From the cell containing the given text, extract its center point as [X, Y] coordinate. 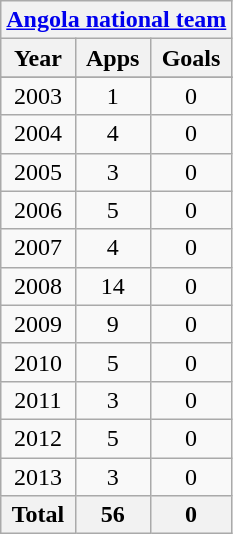
2013 [38, 477]
2008 [38, 286]
2005 [38, 172]
2006 [38, 210]
2012 [38, 438]
2007 [38, 248]
2009 [38, 324]
Apps [112, 58]
Total [38, 515]
9 [112, 324]
Year [38, 58]
56 [112, 515]
2004 [38, 134]
1 [112, 96]
14 [112, 286]
Goals [191, 58]
2010 [38, 362]
Angola national team [116, 20]
2011 [38, 400]
2003 [38, 96]
